Find where the given text appears and provide that cell's center as [X, Y] coordinate. 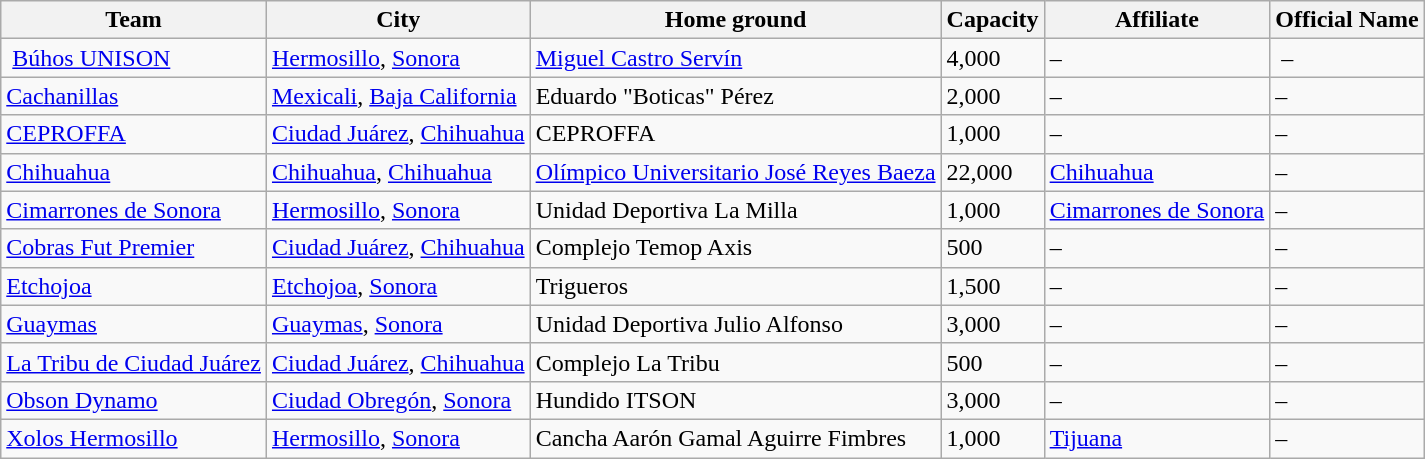
Official Name [1347, 20]
Etchojoa [134, 286]
Xolos Hermosillo [134, 438]
Eduardo "Boticas" Pérez [736, 96]
Guaymas, Sonora [398, 324]
Trigueros [736, 286]
Unidad Deportiva La Milla [736, 210]
City [398, 20]
Unidad Deportiva Julio Alfonso [736, 324]
Capacity [992, 20]
Complejo Temop Axis [736, 248]
Team [134, 20]
Búhos UNISON [134, 58]
4,000 [992, 58]
Ciudad Obregón, Sonora [398, 400]
2,000 [992, 96]
22,000 [992, 172]
Cachanillas [134, 96]
Olímpico Universitario José Reyes Baeza [736, 172]
Mexicali, Baja California [398, 96]
Hundido ITSON [736, 400]
Home ground [736, 20]
Cancha Aarón Gamal Aguirre Fimbres [736, 438]
Miguel Castro Servín [736, 58]
1,500 [992, 286]
Tijuana [1157, 438]
Cobras Fut Premier [134, 248]
Etchojoa, Sonora [398, 286]
Guaymas [134, 324]
Affiliate [1157, 20]
Obson Dynamo [134, 400]
Complejo La Tribu [736, 362]
Chihuahua, Chihuahua [398, 172]
La Tribu de Ciudad Juárez [134, 362]
